Return [x, y] of the center of cell containing provided text 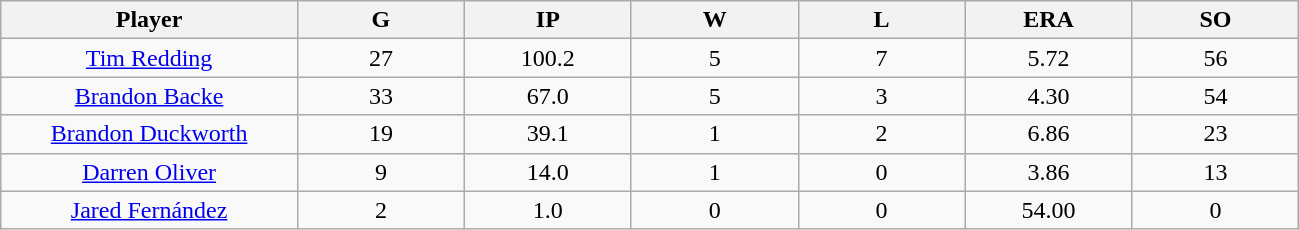
ERA [1048, 20]
33 [380, 96]
56 [1216, 58]
13 [1216, 172]
1.0 [548, 210]
7 [882, 58]
Brandon Duckworth [150, 134]
4.30 [1048, 96]
Player [150, 20]
5.72 [1048, 58]
W [714, 20]
IP [548, 20]
19 [380, 134]
SO [1216, 20]
Darren Oliver [150, 172]
23 [1216, 134]
54 [1216, 96]
6.86 [1048, 134]
100.2 [548, 58]
14.0 [548, 172]
Tim Redding [150, 58]
27 [380, 58]
39.1 [548, 134]
3 [882, 96]
Jared Fernández [150, 210]
54.00 [1048, 210]
9 [380, 172]
Brandon Backe [150, 96]
L [882, 20]
3.86 [1048, 172]
G [380, 20]
67.0 [548, 96]
